Determine the (x, y) coordinate at the center of the cell enclosing the given text.  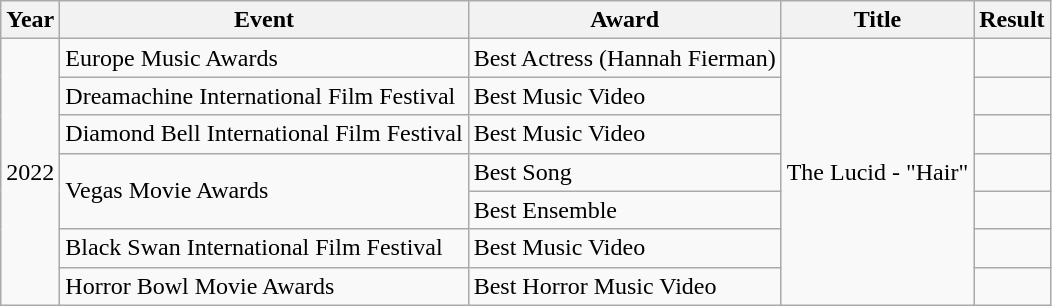
Event (264, 20)
Diamond Bell International Film Festival (264, 134)
Dreamachine International Film Festival (264, 96)
Result (1012, 20)
Best Ensemble (624, 210)
Year (30, 20)
Best Song (624, 172)
Title (878, 20)
The Lucid - "Hair" (878, 172)
Vegas Movie Awards (264, 191)
Horror Bowl Movie Awards (264, 286)
Best Actress (Hannah Fierman) (624, 58)
Best Horror Music Video (624, 286)
Black Swan International Film Festival (264, 248)
Award (624, 20)
Europe Music Awards (264, 58)
2022 (30, 172)
